Output the [x, y] coordinate of the center of the cell containing the given text.  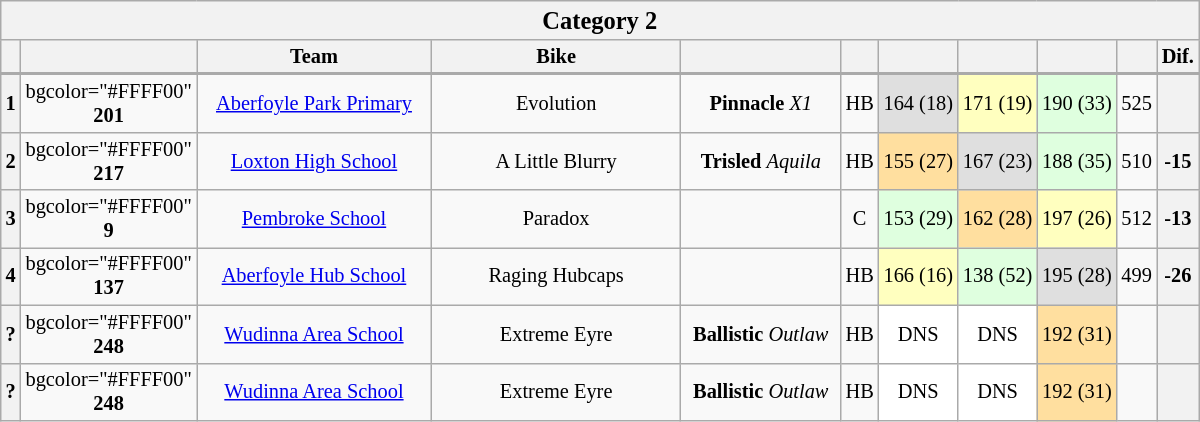
bgcolor="#FFFF00" 201 [109, 103]
bgcolor="#FFFF00" 9 [109, 219]
4 [11, 276]
bgcolor="#FFFF00" 137 [109, 276]
Aberfoyle Hub School [314, 276]
Team [314, 57]
162 (28) [998, 219]
Pembroke School [314, 219]
Bike [556, 57]
188 (35) [1076, 161]
Loxton High School [314, 161]
Aberfoyle Park Primary [314, 103]
171 (19) [998, 103]
138 (52) [998, 276]
Paradox [556, 219]
510 [1137, 161]
Evolution [556, 103]
C [860, 219]
153 (29) [918, 219]
Trisled Aquila [761, 161]
195 (28) [1076, 276]
164 (18) [918, 103]
bgcolor="#FFFF00" 217 [109, 161]
3 [11, 219]
167 (23) [998, 161]
166 (16) [918, 276]
512 [1137, 219]
Raging Hubcaps [556, 276]
Category 2 [600, 20]
-15 [1178, 161]
Pinnacle X1 [761, 103]
499 [1137, 276]
A Little Blurry [556, 161]
155 (27) [918, 161]
197 (26) [1076, 219]
1 [11, 103]
-26 [1178, 276]
Dif. [1178, 57]
-13 [1178, 219]
2 [11, 161]
525 [1137, 103]
190 (33) [1076, 103]
